Scan for the cell matching the given text and deliver its (X, Y) coordinate at center. 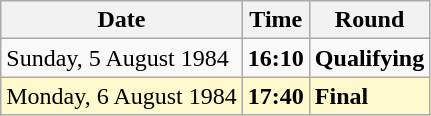
Round (369, 20)
Monday, 6 August 1984 (122, 96)
Date (122, 20)
Final (369, 96)
16:10 (276, 58)
17:40 (276, 96)
Qualifying (369, 58)
Time (276, 20)
Sunday, 5 August 1984 (122, 58)
